Pinpoint the cell where the given text exists, returning its (X, Y) midpoint coordinate. 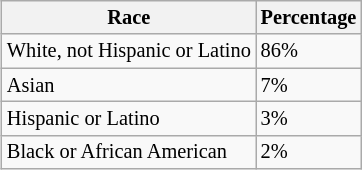
7% (309, 85)
2% (309, 152)
Hispanic or Latino (129, 119)
86% (309, 51)
Black or African American (129, 152)
3% (309, 119)
Percentage (309, 18)
White, not Hispanic or Latino (129, 51)
Race (129, 18)
Asian (129, 85)
